Output the [X, Y] coordinate of the center of the cell containing the given text.  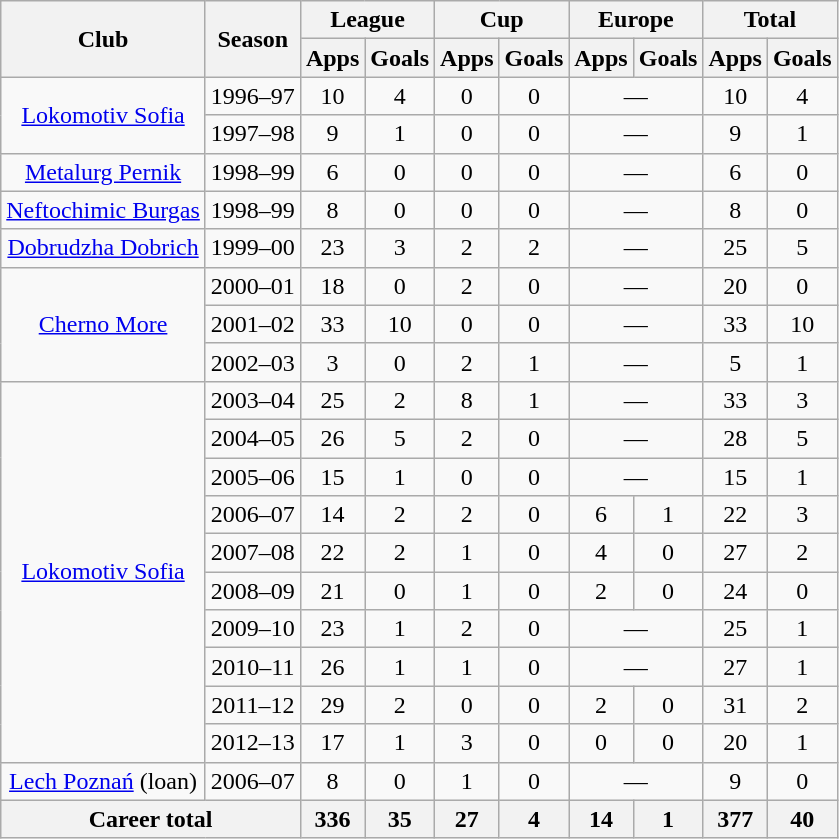
29 [332, 705]
2001–02 [252, 324]
336 [332, 819]
1996–97 [252, 96]
Club [104, 39]
Cherno More [104, 324]
Europe [636, 20]
2010–11 [252, 667]
2000–01 [252, 286]
24 [735, 591]
Metalurg Pernik [104, 172]
1997–98 [252, 134]
377 [735, 819]
18 [332, 286]
21 [332, 591]
Neftochimic Burgas [104, 210]
Career total [151, 819]
2011–12 [252, 705]
League [367, 20]
2007–08 [252, 553]
2008–09 [252, 591]
Season [252, 39]
Lech Poznań (loan) [104, 781]
Total [770, 20]
17 [332, 743]
Cup [502, 20]
Dobrudzha Dobrich [104, 248]
1999–00 [252, 248]
28 [735, 438]
2005–06 [252, 477]
2009–10 [252, 629]
40 [802, 819]
35 [400, 819]
2012–13 [252, 743]
2002–03 [252, 362]
31 [735, 705]
2003–04 [252, 400]
2004–05 [252, 438]
